Output the [x, y] coordinate of the center of the cell containing the given text.  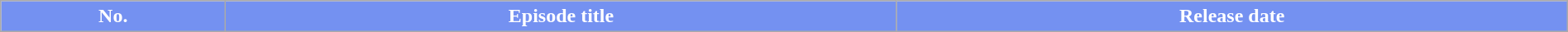
No. [113, 16]
Episode title [561, 16]
Release date [1232, 16]
